Locate the cell with the specified text and output its (x, y) center coordinate. 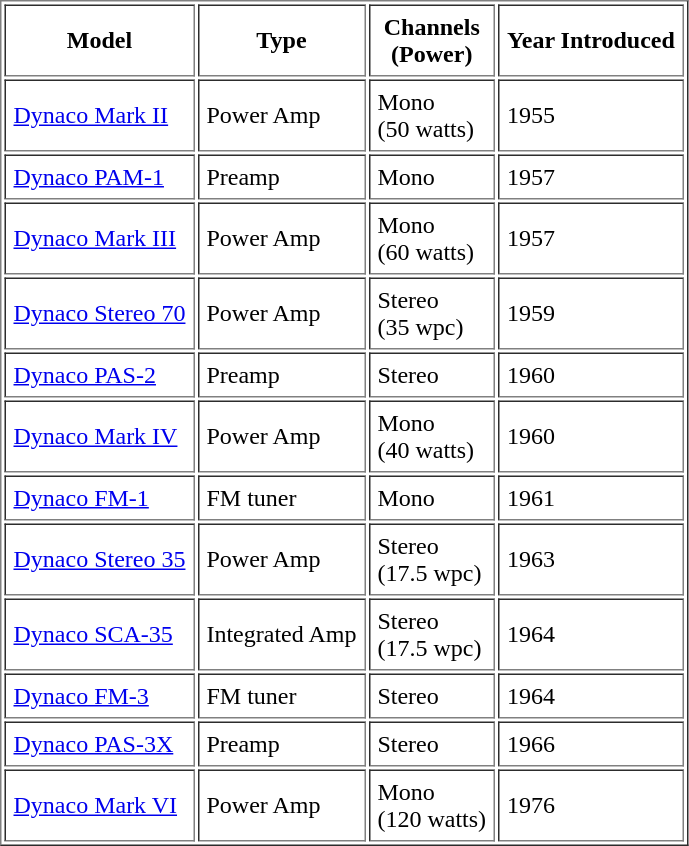
Dynaco PAM-1 (99, 176)
Dynaco Mark II (99, 116)
Dynaco PAS-2 (99, 374)
Stereo(35 wpc) (432, 314)
1955 (591, 116)
Mono(60 watts) (432, 238)
Mono(40 watts) (432, 436)
Channels(Power) (432, 40)
Type (281, 40)
Year Introduced (591, 40)
Dynaco FM-3 (99, 696)
Dynaco FM-1 (99, 498)
Dynaco Stereo 70 (99, 314)
Dynaco Mark III (99, 238)
Dynaco PAS-3X (99, 744)
Dynaco Mark IV (99, 436)
1963 (591, 560)
1966 (591, 744)
Mono(120 watts) (432, 806)
Model (99, 40)
Dynaco Stereo 35 (99, 560)
1976 (591, 806)
Dynaco SCA-35 (99, 634)
Mono(50 watts) (432, 116)
Integrated Amp (281, 634)
1961 (591, 498)
Dynaco Mark VI (99, 806)
1959 (591, 314)
